For the text-containing cell, return its midpoint in [X, Y] coordinate format. 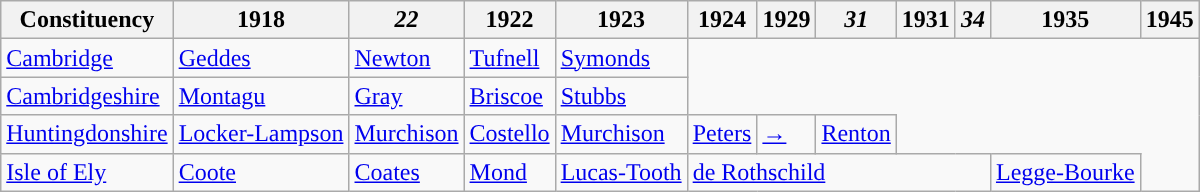
Constituency [87, 20]
Costello [510, 134]
31 [856, 20]
Symonds [621, 58]
→ [786, 134]
1924 [722, 20]
Montagu [261, 96]
Coote [261, 172]
22 [406, 20]
Stubbs [621, 96]
Cambridgeshire [87, 96]
Newton [406, 58]
1922 [510, 20]
Mond [510, 172]
34 [972, 20]
1945 [1170, 20]
Isle of Ely [87, 172]
Coates [406, 172]
de Rothschild [838, 172]
Tufnell [510, 58]
Gray [406, 96]
1935 [1065, 20]
Renton [856, 134]
1931 [926, 20]
Huntingdonshire [87, 134]
1929 [786, 20]
Lucas-Tooth [621, 172]
Locker-Lampson [261, 134]
Peters [722, 134]
1918 [261, 20]
Legge-Bourke [1065, 172]
Cambridge [87, 58]
Briscoe [510, 96]
Geddes [261, 58]
1923 [621, 20]
